Search for the cell housing the specified text and yield its [X, Y] center coordinate. 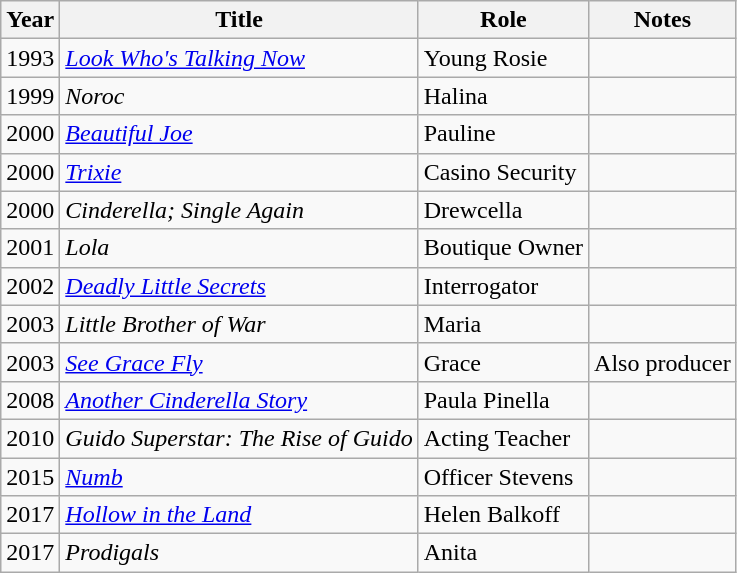
Beautiful Joe [239, 134]
Guido Superstar: The Rise of Guido [239, 438]
Helen Balkoff [503, 515]
2015 [30, 477]
Grace [503, 362]
Deadly Little Secrets [239, 286]
Noroc [239, 96]
Year [30, 20]
Interrogator [503, 286]
Casino Security [503, 172]
Notes [663, 20]
2008 [30, 400]
Maria [503, 324]
Little Brother of War [239, 324]
Drewcella [503, 210]
Boutique Owner [503, 248]
1999 [30, 96]
1993 [30, 58]
Young Rosie [503, 58]
Numb [239, 477]
Halina [503, 96]
Pauline [503, 134]
Role [503, 20]
Look Who's Talking Now [239, 58]
Trixie [239, 172]
Also producer [663, 362]
Another Cinderella Story [239, 400]
Hollow in the Land [239, 515]
Paula Pinella [503, 400]
Anita [503, 553]
Title [239, 20]
See Grace Fly [239, 362]
Cinderella; Single Again [239, 210]
Acting Teacher [503, 438]
Prodigals [239, 553]
2002 [30, 286]
Lola [239, 248]
Officer Stevens [503, 477]
2001 [30, 248]
2010 [30, 438]
